Locate the cell with the specified text and output its [X, Y] center coordinate. 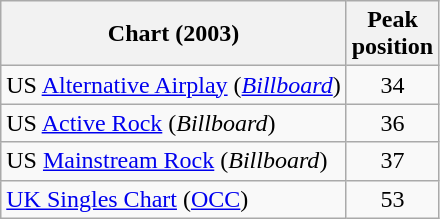
53 [392, 199]
US Alternative Airplay (Billboard) [174, 85]
36 [392, 123]
34 [392, 85]
US Active Rock (Billboard) [174, 123]
Peakposition [392, 34]
37 [392, 161]
US Mainstream Rock (Billboard) [174, 161]
UK Singles Chart (OCC) [174, 199]
Chart (2003) [174, 34]
